Return (X, Y) of the center of cell containing provided text 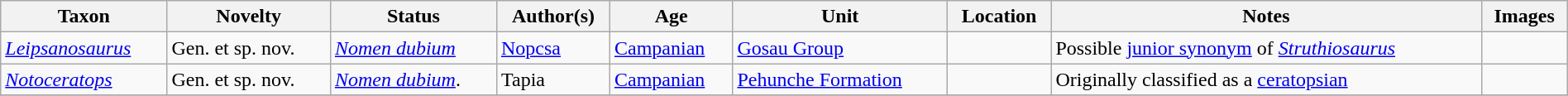
Originally classified as a ceratopsian (1266, 79)
Pehunche Formation (840, 79)
Status (414, 17)
Notes (1266, 17)
Gosau Group (840, 48)
Novelty (249, 17)
Notoceratops (84, 79)
Taxon (84, 17)
Nomen dubium. (414, 79)
Nopcsa (552, 48)
Possible junior synonym of Struthiosaurus (1266, 48)
Location (999, 17)
Images (1524, 17)
Age (671, 17)
Unit (840, 17)
Author(s) (552, 17)
Nomen dubium (414, 48)
Tapia (552, 79)
Leipsanosaurus (84, 48)
